Return (X, Y) of the center of cell containing provided text 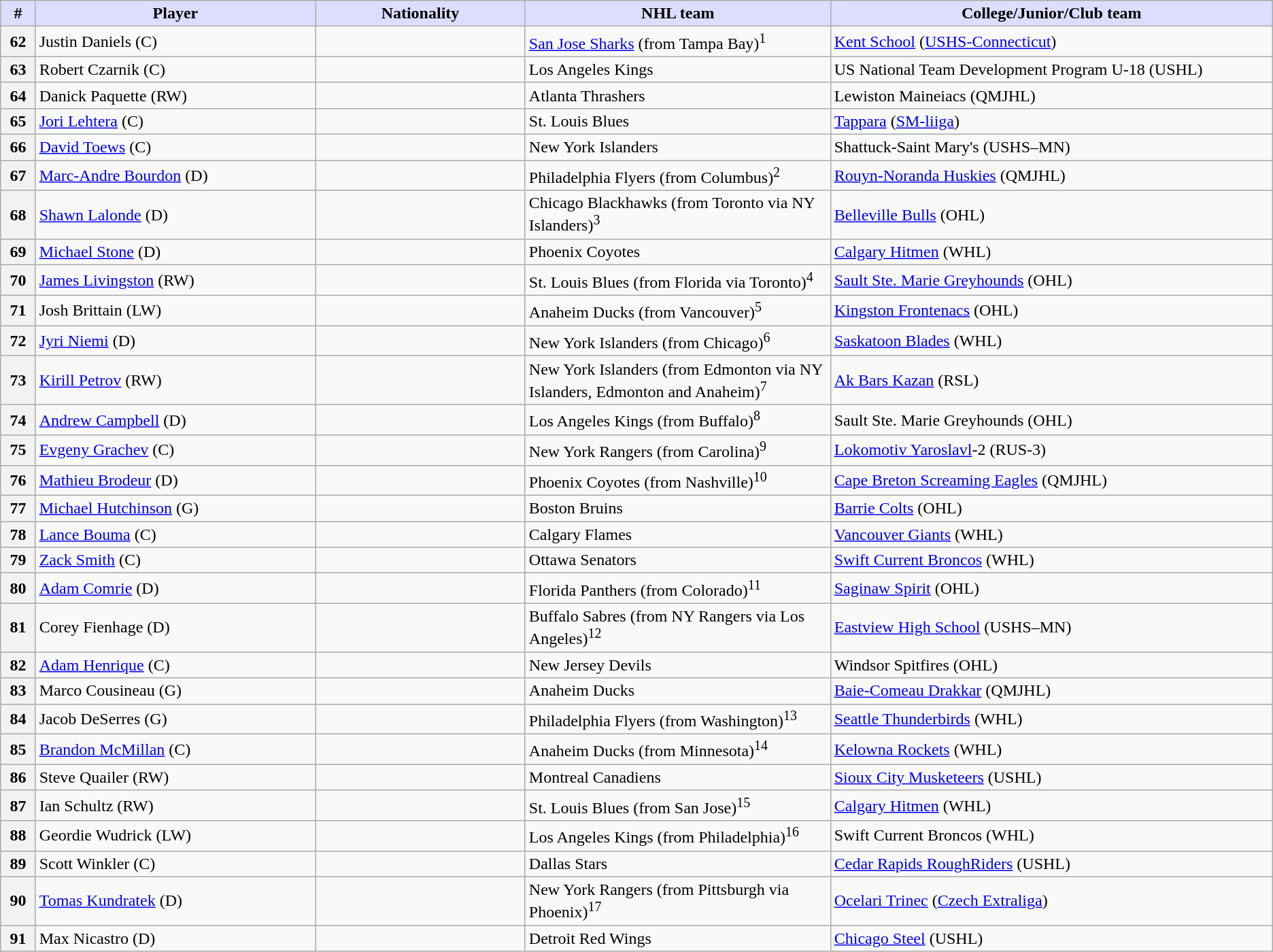
Lewiston Maineiacs (QMJHL) (1051, 95)
Los Angeles Kings (from Philadelphia)16 (677, 836)
David Toews (C) (175, 148)
Baie-Comeau Drakkar (QMJHL) (1051, 691)
Cape Breton Screaming Eagles (QMJHL) (1051, 480)
Evgeny Grachev (C) (175, 450)
Calgary Flames (677, 534)
St. Louis Blues (from San Jose)15 (677, 805)
85 (18, 749)
Shattuck-Saint Mary's (USHS–MN) (1051, 148)
Scott Winkler (C) (175, 864)
Nationality (420, 14)
70 (18, 280)
St. Louis Blues (677, 121)
Barrie Colts (OHL) (1051, 509)
Lance Bouma (C) (175, 534)
Anaheim Ducks (677, 691)
64 (18, 95)
Seattle Thunderbirds (WHL) (1051, 719)
88 (18, 836)
89 (18, 864)
James Livingston (RW) (175, 280)
Tomas Kundratek (D) (175, 901)
Andrew Campbell (D) (175, 420)
80 (18, 589)
73 (18, 380)
Ian Schultz (RW) (175, 805)
Chicago Steel (USHL) (1051, 938)
Tappara (SM-liiga) (1051, 121)
90 (18, 901)
Atlanta Thrashers (677, 95)
Cedar Rapids RoughRiders (USHL) (1051, 864)
86 (18, 777)
Chicago Blackhawks (from Toronto via NY Islanders)3 (677, 215)
72 (18, 341)
Geordie Wudrick (LW) (175, 836)
Ak Bars Kazan (RSL) (1051, 380)
Marco Cousineau (G) (175, 691)
91 (18, 938)
Steve Quailer (RW) (175, 777)
Buffalo Sabres (from NY Rangers via Los Angeles)12 (677, 628)
NHL team (677, 14)
Ottawa Senators (677, 560)
New York Rangers (from Carolina)9 (677, 450)
New York Islanders (from Chicago)6 (677, 341)
Anaheim Ducks (from Vancouver)5 (677, 310)
Philadelphia Flyers (from Columbus)2 (677, 175)
San Jose Sharks (from Tampa Bay)1 (677, 42)
Eastview High School (USHS–MN) (1051, 628)
75 (18, 450)
Los Angeles Kings (677, 69)
Belleville Bulls (OHL) (1051, 215)
# (18, 14)
Montreal Canadiens (677, 777)
Rouyn-Noranda Huskies (QMJHL) (1051, 175)
Vancouver Giants (WHL) (1051, 534)
Michael Hutchinson (G) (175, 509)
Adam Henrique (C) (175, 665)
Saginaw Spirit (OHL) (1051, 589)
83 (18, 691)
71 (18, 310)
Kelowna Rockets (WHL) (1051, 749)
Corey Fienhage (D) (175, 628)
Jori Lehtera (C) (175, 121)
Kirill Petrov (RW) (175, 380)
81 (18, 628)
82 (18, 665)
Shawn Lalonde (D) (175, 215)
87 (18, 805)
67 (18, 175)
Los Angeles Kings (from Buffalo)8 (677, 420)
69 (18, 252)
68 (18, 215)
66 (18, 148)
Detroit Red Wings (677, 938)
Jacob DeSerres (G) (175, 719)
79 (18, 560)
77 (18, 509)
Lokomotiv Yaroslavl-2 (RUS-3) (1051, 450)
Justin Daniels (C) (175, 42)
New York Rangers (from Pittsburgh via Phoenix)17 (677, 901)
Kent School (USHS-Connecticut) (1051, 42)
St. Louis Blues (from Florida via Toronto)4 (677, 280)
New Jersey Devils (677, 665)
84 (18, 719)
63 (18, 69)
Saskatoon Blades (WHL) (1051, 341)
US National Team Development Program U-18 (USHL) (1051, 69)
New York Islanders (from Edmonton via NY Islanders, Edmonton and Anaheim)7 (677, 380)
Anaheim Ducks (from Minnesota)14 (677, 749)
Brandon McMillan (C) (175, 749)
Philadelphia Flyers (from Washington)13 (677, 719)
76 (18, 480)
Mathieu Brodeur (D) (175, 480)
78 (18, 534)
Marc-Andre Bourdon (D) (175, 175)
Ocelari Trinec (Czech Extraliga) (1051, 901)
74 (18, 420)
College/Junior/Club team (1051, 14)
Max Nicastro (D) (175, 938)
62 (18, 42)
Michael Stone (D) (175, 252)
New York Islanders (677, 148)
65 (18, 121)
Sioux City Musketeers (USHL) (1051, 777)
Florida Panthers (from Colorado)11 (677, 589)
Josh Brittain (LW) (175, 310)
Boston Bruins (677, 509)
Robert Czarnik (C) (175, 69)
Phoenix Coyotes (677, 252)
Dallas Stars (677, 864)
Zack Smith (C) (175, 560)
Danick Paquette (RW) (175, 95)
Adam Comrie (D) (175, 589)
Windsor Spitfires (OHL) (1051, 665)
Player (175, 14)
Phoenix Coyotes (from Nashville)10 (677, 480)
Jyri Niemi (D) (175, 341)
Kingston Frontenacs (OHL) (1051, 310)
